Extract the [X, Y] coordinate from the center of the cell holding the provided text.  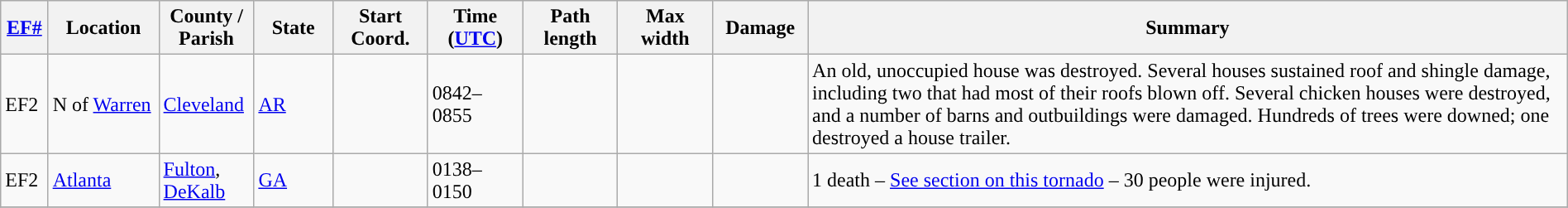
Start Coord. [380, 28]
Location [103, 28]
GA [294, 181]
AR [294, 104]
State [294, 28]
EF# [25, 28]
County / Parish [207, 28]
Max width [665, 28]
Damage [761, 28]
0138–0150 [475, 181]
Atlanta [103, 181]
Cleveland [207, 104]
N of Warren [103, 104]
0842–0855 [475, 104]
Time (UTC) [475, 28]
Summary [1188, 28]
Path length [571, 28]
Fulton, DeKalb [207, 181]
1 death – See section on this tornado – 30 people were injured. [1188, 181]
